Capture the cell that displays the provided text and extract its [x, y] central coordinate. 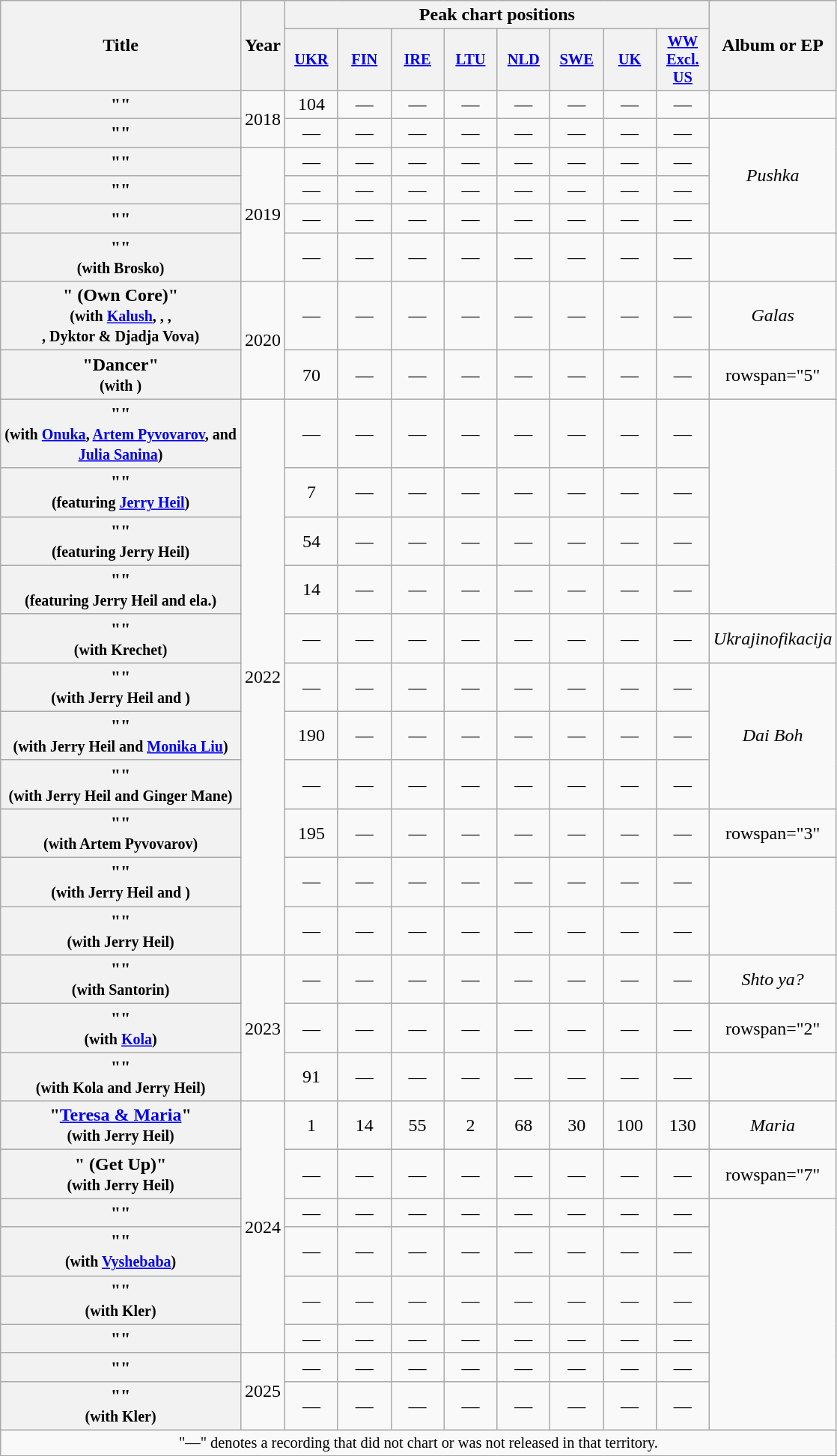
WWExcl. US [683, 60]
LTU [470, 60]
""(with Kola and Jerry Heil) [121, 1076]
FIN [364, 60]
"Teresa & Maria"(with Jerry Heil) [121, 1126]
55 [418, 1126]
""(with Artem Pyvovarov) [121, 832]
Year [262, 46]
195 [311, 832]
rowspan="7" [773, 1174]
NLD [524, 60]
"—" denotes a recording that did not chart or was not released in that territory. [418, 1443]
91 [311, 1076]
"Dancer"(with ) [121, 374]
IRE [418, 60]
""(with Onuka, Artem Pyvovarov, andJulia Sanina) [121, 433]
UK [630, 60]
UKR [311, 60]
""(with Jerry Heil and Ginger Mane) [121, 785]
Title [121, 46]
190 [311, 735]
54 [311, 540]
Pushka [773, 176]
Album or EP [773, 46]
Ukrajinofikacija [773, 638]
Maria [773, 1126]
Shto ya? [773, 979]
2023 [262, 1029]
2025 [262, 1391]
Peak chart positions [497, 15]
" (Own Core)"(with Kalush, , ,, Dyktor & Djadja Vova) [121, 316]
2 [470, 1126]
1 [311, 1126]
Dai Boh [773, 735]
""(with Santorin) [121, 979]
2022 [262, 677]
rowspan="2" [773, 1029]
2019 [262, 214]
104 [311, 104]
""(with Krechet) [121, 638]
""(with Kola) [121, 1029]
""(with Jerry Heil and Monika Liu) [121, 735]
70 [311, 374]
2024 [262, 1227]
SWE [576, 60]
2020 [262, 340]
Galas [773, 316]
" (Get Up)"(with Jerry Heil) [121, 1174]
""(with Vyshebaba) [121, 1252]
100 [630, 1126]
68 [524, 1126]
130 [683, 1126]
rowspan="5" [773, 374]
7 [311, 493]
""(with Brosko) [121, 258]
rowspan="3" [773, 832]
30 [576, 1126]
2018 [262, 118]
""(featuring Jerry Heil and ela.) [121, 590]
""(with Jerry Heil) [121, 931]
